Return (x, y) of the center of cell containing provided text 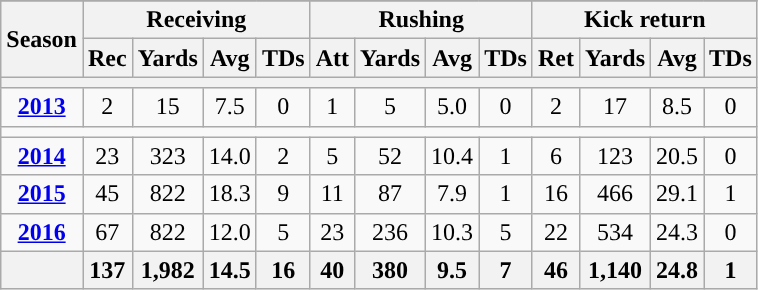
67 (107, 232)
Receiving (196, 20)
10.4 (452, 156)
17 (614, 107)
Season (42, 39)
24.8 (678, 270)
9.5 (452, 270)
6 (556, 156)
40 (332, 270)
29.1 (678, 194)
18.3 (230, 194)
11 (332, 194)
12.0 (230, 232)
7 (506, 270)
5.0 (452, 107)
2016 (42, 232)
Rec (107, 58)
14.0 (230, 156)
24.3 (678, 232)
380 (390, 270)
15 (168, 107)
1,982 (168, 270)
10.3 (452, 232)
52 (390, 156)
7.9 (452, 194)
137 (107, 270)
87 (390, 194)
45 (107, 194)
9 (283, 194)
46 (556, 270)
14.5 (230, 270)
20.5 (678, 156)
236 (390, 232)
Ret (556, 58)
7.5 (230, 107)
2015 (42, 194)
323 (168, 156)
466 (614, 194)
1,140 (614, 270)
8.5 (678, 107)
Att (332, 58)
Kick return (644, 20)
123 (614, 156)
534 (614, 232)
Rushing (421, 20)
2013 (42, 107)
22 (556, 232)
2014 (42, 156)
